Capture the cell that displays the provided text and extract its (X, Y) central coordinate. 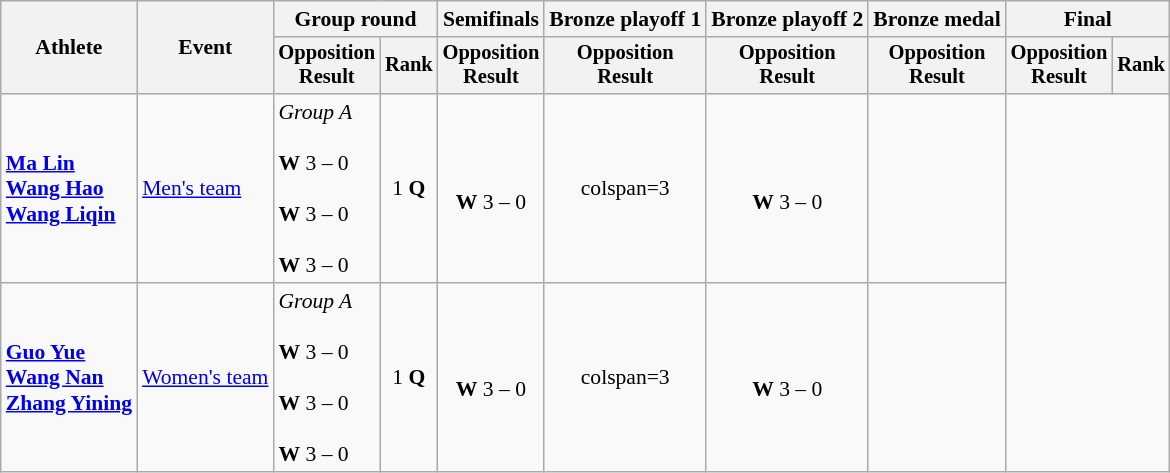
Final (1088, 19)
Women's team (205, 378)
Bronze medal (936, 19)
Event (205, 48)
Bronze playoff 1 (625, 19)
Semifinals (492, 19)
Guo YueWang NanZhang Yining (69, 378)
Athlete (69, 48)
Ma LinWang HaoWang Liqin (69, 188)
Group round (355, 19)
Men's team (205, 188)
Bronze playoff 2 (787, 19)
